Scan for the cell matching the given text and deliver its [X, Y] coordinate at center. 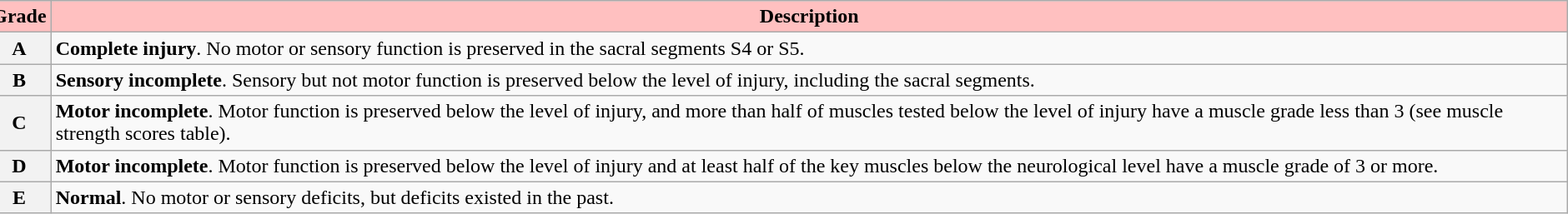
Complete injury. No motor or sensory function is preserved in the sacral segments S4 or S5. [809, 48]
Sensory incomplete. Sensory but not motor function is preserved below the level of injury, including the sacral segments. [809, 80]
Normal. No motor or sensory deficits, but deficits existed in the past. [809, 197]
Description [809, 17]
